For the text-containing cell, return its midpoint in [x, y] coordinate format. 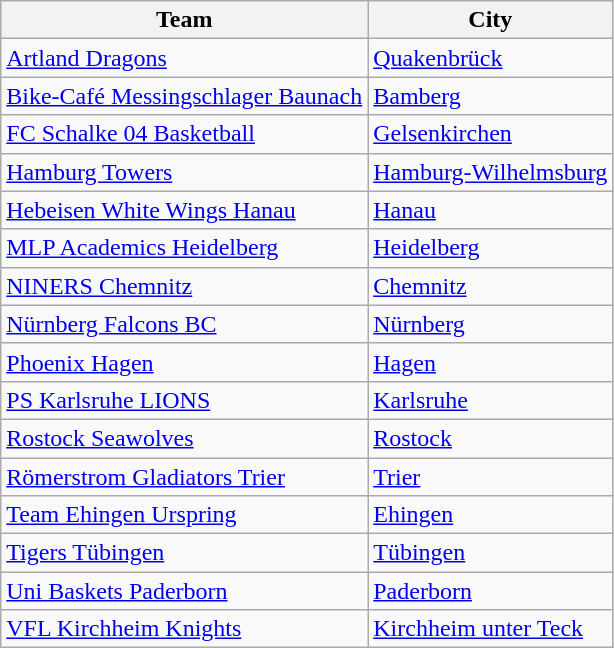
Karlsruhe [490, 400]
Uni Baskets Paderborn [184, 591]
Hamburg-Wilhelmsburg [490, 172]
Quakenbrück [490, 58]
Rostock Seawolves [184, 438]
Hagen [490, 362]
Phoenix Hagen [184, 362]
City [490, 20]
Nürnberg [490, 324]
Gelsenkirchen [490, 134]
Paderborn [490, 591]
Hamburg Towers [184, 172]
Rostock [490, 438]
Trier [490, 477]
Hanau [490, 210]
MLP Academics Heidelberg [184, 248]
Tigers Tübingen [184, 553]
Nürnberg Falcons BC [184, 324]
Römerstrom Gladiators Trier [184, 477]
Chemnitz [490, 286]
PS Karlsruhe LIONS [184, 400]
Ehingen [490, 515]
Bamberg [490, 96]
FC Schalke 04 Basketball [184, 134]
Kirchheim unter Teck [490, 629]
VFL Kirchheim Knights [184, 629]
Bike-Café Messingschlager Baunach [184, 96]
NINERS Chemnitz [184, 286]
Hebeisen White Wings Hanau [184, 210]
Tübingen [490, 553]
Team Ehingen Urspring [184, 515]
Team [184, 20]
Heidelberg [490, 248]
Artland Dragons [184, 58]
